Determine the [X, Y] coordinate at the center of the cell enclosing the given text.  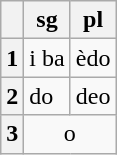
pl [93, 20]
do [47, 96]
èdo [93, 58]
3 [12, 134]
sg [47, 20]
i ba [47, 58]
deo [93, 96]
o [70, 134]
2 [12, 96]
1 [12, 58]
